Provide the (x, y) coordinate of the cell's center where the given text is located.  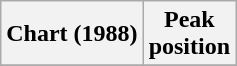
Peakposition (189, 34)
Chart (1988) (72, 34)
